Provide the [X, Y] coordinate of the cell's center where the given text is located.  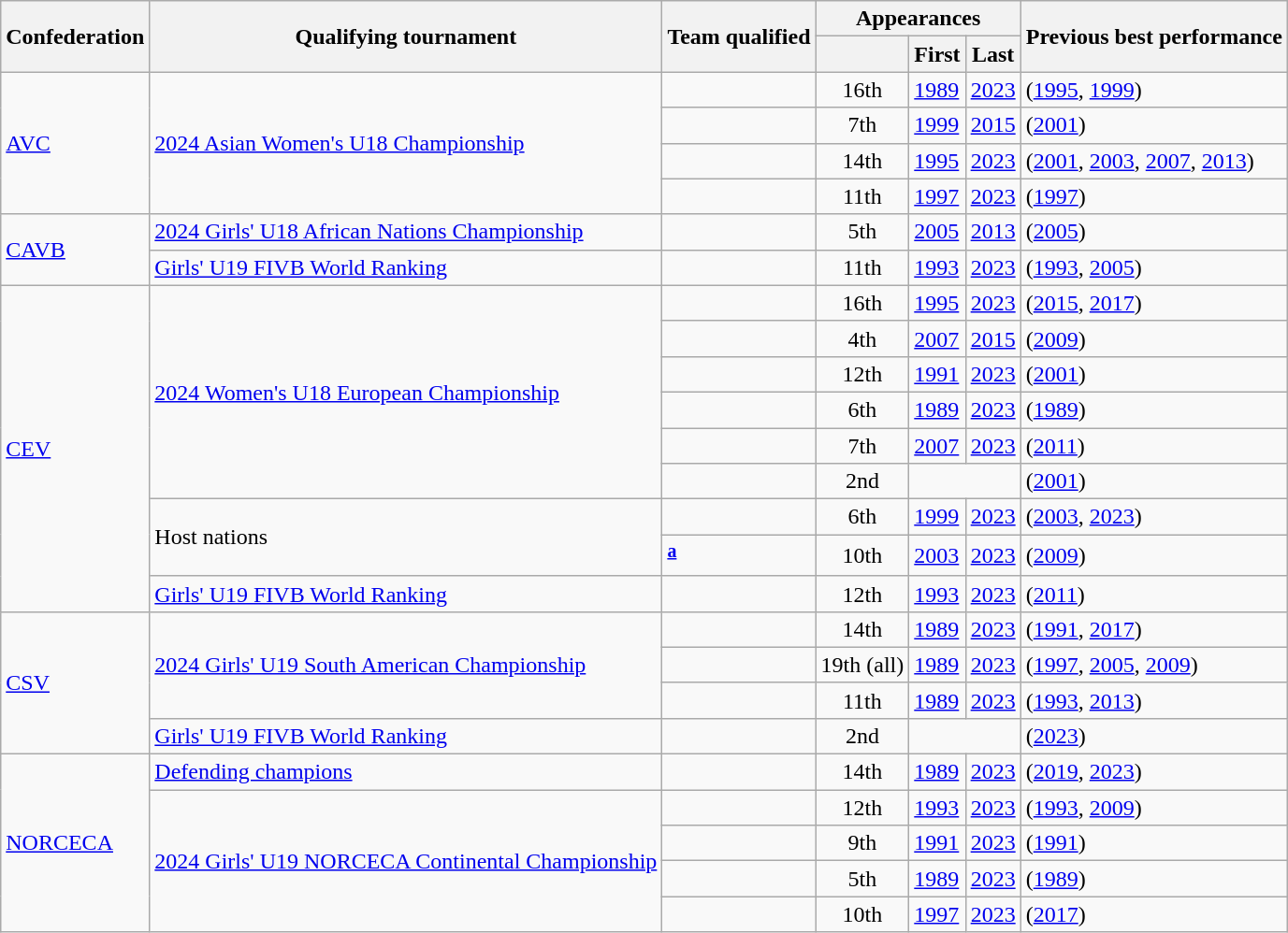
19th (all) [862, 665]
2024 Girls' U18 African Nations Championship [406, 232]
(2015, 2017) [1154, 303]
(1993, 2013) [1154, 700]
Last [993, 54]
Host nations [406, 538]
CAVB [75, 250]
Team qualified [739, 36]
(1997) [1154, 196]
4th [862, 338]
9th [862, 843]
(2003, 2023) [1154, 517]
(1993, 2005) [1154, 267]
(1991, 2017) [1154, 629]
Previous best performance [1154, 36]
(2019, 2023) [1154, 772]
2005 [937, 232]
Appearances [919, 19]
2024 Asian Women's U18 Championship [406, 143]
2024 Girls' U19 South American Championship [406, 665]
a [739, 555]
Defending champions [406, 772]
AVC [75, 143]
(1993, 2009) [1154, 808]
CEV [75, 449]
(2001, 2003, 2007, 2013) [1154, 161]
Qualifying tournament [406, 36]
(2023) [1154, 736]
(1991) [1154, 843]
(2017) [1154, 914]
(2005) [1154, 232]
NORCECA [75, 843]
(1997, 2005, 2009) [1154, 665]
(1995, 1999) [1154, 90]
CSV [75, 682]
2013 [993, 232]
2024 Girls' U19 NORCECA Continental Championship [406, 861]
2003 [937, 555]
Confederation [75, 36]
First [937, 54]
2024 Women's U18 European Championship [406, 392]
